Find where the given text appears and provide that cell's center as [X, Y] coordinate. 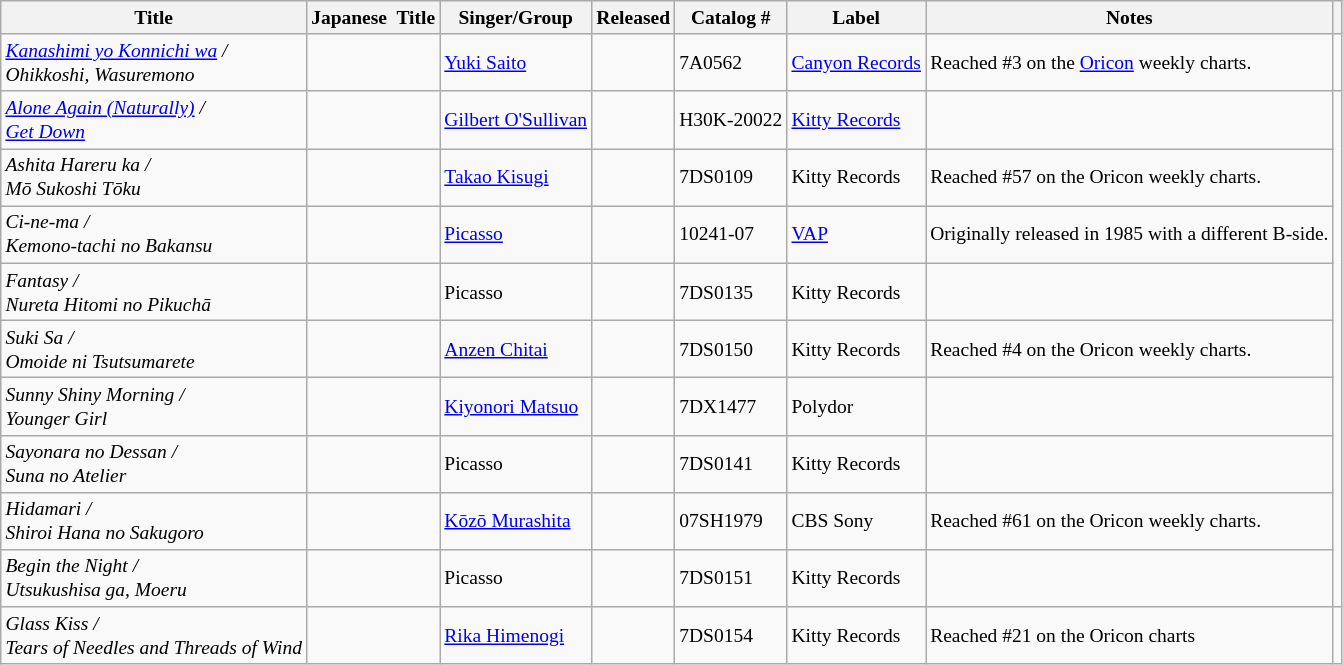
Anzen Chitai [516, 348]
Canyon Records [856, 62]
CBS Sony [856, 520]
Catalog # [731, 18]
Kōzō Murashita [516, 520]
Yuki Saito [516, 62]
7DS0151 [731, 578]
7DS0154 [731, 636]
Reached #3 on the Oricon weekly charts. [1130, 62]
7DS0141 [731, 464]
7A0562 [731, 62]
Sayonara no Dessan /Suna no Atelier [154, 464]
7DS0109 [731, 178]
H30K-20022 [731, 120]
Originally released in 1985 with a different B-side. [1130, 234]
Kiyonori Matsuo [516, 406]
Singer/Group [516, 18]
Reached #4 on the Oricon weekly charts. [1130, 348]
Glass Kiss /Tears of Needles and Threads of Wind [154, 636]
Polydor [856, 406]
Ashita Hareru ka /Mō Sukoshi Tōku [154, 178]
Sunny Shiny Morning /Younger Girl [154, 406]
Reached #21 on the Oricon charts [1130, 636]
Alone Again (Naturally) /Get Down [154, 120]
Released [634, 18]
Rika Himenogi [516, 636]
Gilbert O'Sullivan [516, 120]
Ci-ne-ma /Kemono-tachi no Bakansu [154, 234]
Japanese Title [374, 18]
Notes [1130, 18]
10241-07 [731, 234]
Takao Kisugi [516, 178]
Suki Sa /Omoide ni Tsutsumarete [154, 348]
Label [856, 18]
7DS0150 [731, 348]
Reached #61 on the Oricon weekly charts. [1130, 520]
Reached #57 on the Oricon weekly charts. [1130, 178]
Kanashimi yo Konnichi wa /Ohikkoshi, Wasuremono [154, 62]
07SH1979 [731, 520]
Hidamari /Shiroi Hana no Sakugoro [154, 520]
Fantasy /Nureta Hitomi no Pikuchā [154, 292]
7DS0135 [731, 292]
Title [154, 18]
VAP [856, 234]
7DX1477 [731, 406]
Begin the Night /Utsukushisa ga, Moeru [154, 578]
